Output the [x, y] coordinate of the center of the cell containing the given text.  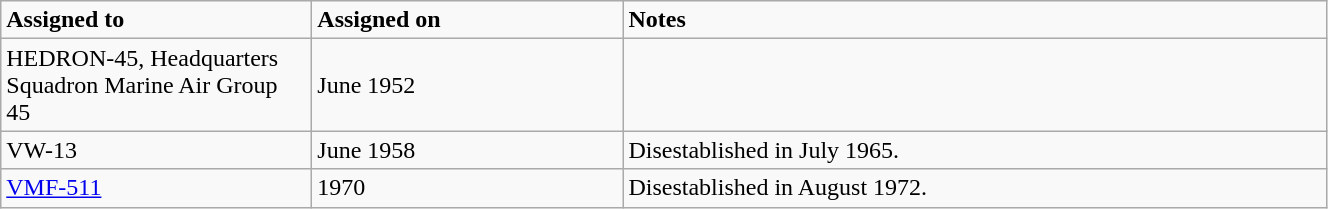
VMF-511 [156, 188]
Notes [975, 20]
June 1958 [468, 150]
HEDRON-45, Headquarters Squadron Marine Air Group 45 [156, 85]
VW-13 [156, 150]
Disestablished in August 1972. [975, 188]
Assigned on [468, 20]
Assigned to [156, 20]
1970 [468, 188]
June 1952 [468, 85]
Disestablished in July 1965. [975, 150]
